Capture the cell that displays the provided text and extract its (X, Y) central coordinate. 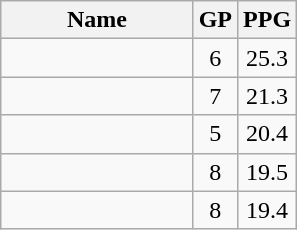
25.3 (266, 58)
19.4 (266, 210)
20.4 (266, 134)
21.3 (266, 96)
5 (215, 134)
6 (215, 58)
7 (215, 96)
PPG (266, 20)
19.5 (266, 172)
Name (97, 20)
GP (215, 20)
